Scan for the cell matching the given text and deliver its [X, Y] coordinate at center. 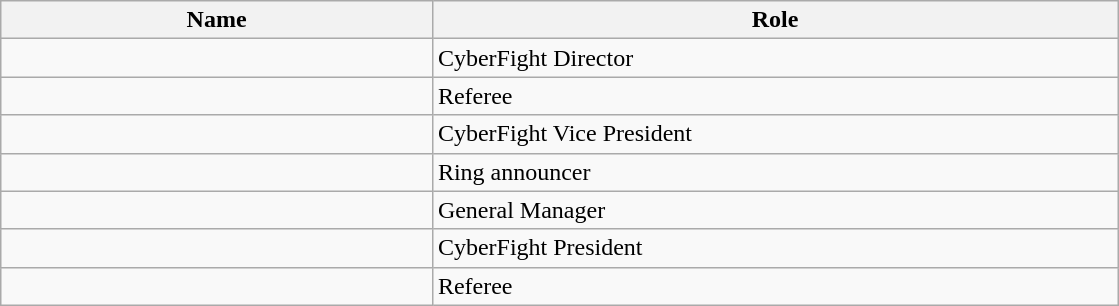
Name [217, 20]
Ring announcer [775, 172]
Role [775, 20]
General Manager [775, 210]
CyberFight Director [775, 58]
CyberFight President [775, 248]
CyberFight Vice President [775, 134]
